Find where the given text appears and provide that cell's center as (X, Y) coordinate. 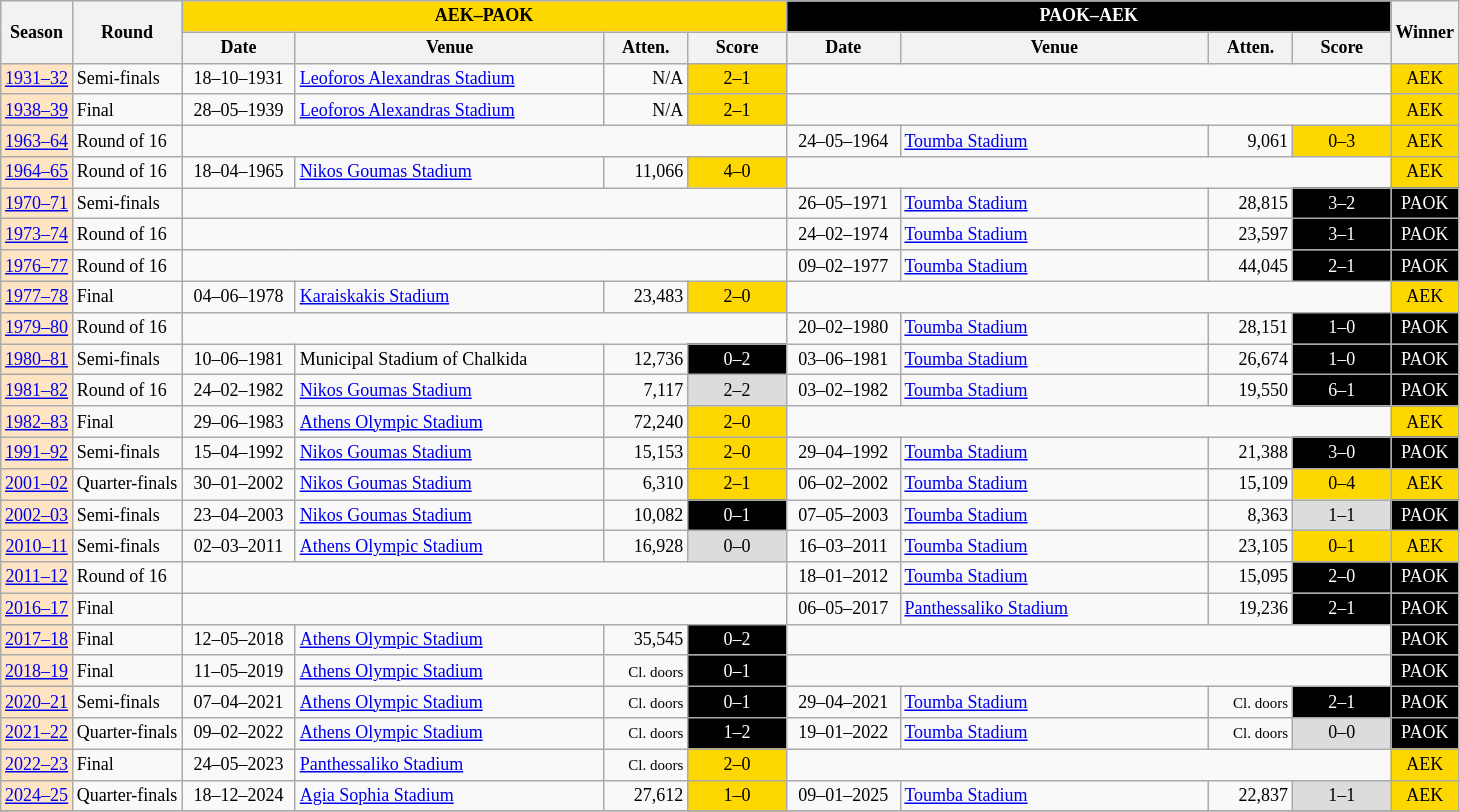
7,117 (646, 390)
15–04–1992 (239, 452)
2001–02 (37, 484)
29–04–1992 (843, 452)
26–05–1971 (843, 204)
4–0 (738, 172)
2011–12 (37, 578)
Season (37, 32)
27,612 (646, 796)
30–01–2002 (239, 484)
24–02–1974 (843, 234)
18–10–1931 (239, 78)
1931–32 (37, 78)
12,736 (646, 360)
Winner (1424, 32)
18–01–2012 (843, 578)
2016–17 (37, 608)
23,105 (1251, 546)
6–1 (1342, 390)
Round (126, 32)
15,095 (1251, 578)
1991–92 (37, 452)
15,109 (1251, 484)
22,837 (1251, 796)
09–01–2025 (843, 796)
1980–81 (37, 360)
1982–83 (37, 422)
44,045 (1251, 266)
03–06–1981 (843, 360)
Karaiskakis Stadium (450, 296)
0–3 (1342, 140)
1973–74 (37, 234)
19–01–2022 (843, 734)
29–04–2021 (843, 702)
11,066 (646, 172)
23,597 (1251, 234)
1981–82 (37, 390)
23,483 (646, 296)
28,815 (1251, 204)
19,550 (1251, 390)
8,363 (1251, 516)
3–0 (1342, 452)
02–03–2011 (239, 546)
04–06–1978 (239, 296)
2002–03 (37, 516)
AEK–PAOK (484, 16)
1977–78 (37, 296)
2020–21 (37, 702)
Municipal Stadium of Chalkida (450, 360)
18–12–2024 (239, 796)
20–02–1980 (843, 328)
07–04–2021 (239, 702)
24–05–1964 (843, 140)
2–2 (738, 390)
1–2 (738, 734)
28,151 (1251, 328)
72,240 (646, 422)
06–05–2017 (843, 608)
07–05–2003 (843, 516)
09–02–1977 (843, 266)
2017–18 (37, 640)
06–02–2002 (843, 484)
1964–65 (37, 172)
3–1 (1342, 234)
03–02–1982 (843, 390)
0–4 (1342, 484)
12–05–2018 (239, 640)
26,674 (1251, 360)
29–06–1983 (239, 422)
1963–64 (37, 140)
1976–77 (37, 266)
2010–11 (37, 546)
1970–71 (37, 204)
1938–39 (37, 110)
1979–80 (37, 328)
24–02–1982 (239, 390)
21,388 (1251, 452)
16,928 (646, 546)
15,153 (646, 452)
Agia Sophia Stadium (450, 796)
09–02–2022 (239, 734)
28–05–1939 (239, 110)
3–2 (1342, 204)
9,061 (1251, 140)
10–06–1981 (239, 360)
PAOK–AEK (1088, 16)
2021–22 (37, 734)
18–04–1965 (239, 172)
2018–19 (37, 670)
2024–25 (37, 796)
24–05–2023 (239, 764)
6,310 (646, 484)
16–03–2011 (843, 546)
2022–23 (37, 764)
19,236 (1251, 608)
10,082 (646, 516)
11–05–2019 (239, 670)
35,545 (646, 640)
23–04–2003 (239, 516)
